From the cell containing the given text, extract its center point as (X, Y) coordinate. 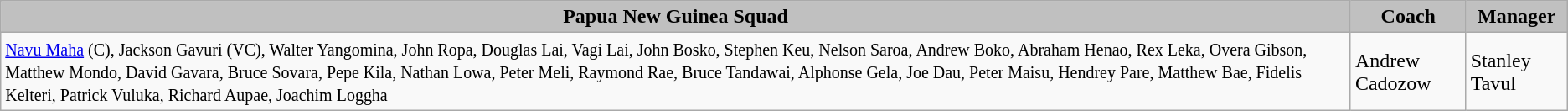
Stanley Tavul (1516, 71)
Manager (1516, 17)
Papua New Guinea Squad (676, 17)
Andrew Cadozow (1408, 71)
Coach (1408, 17)
